Search for the cell housing the specified text and yield its [X, Y] center coordinate. 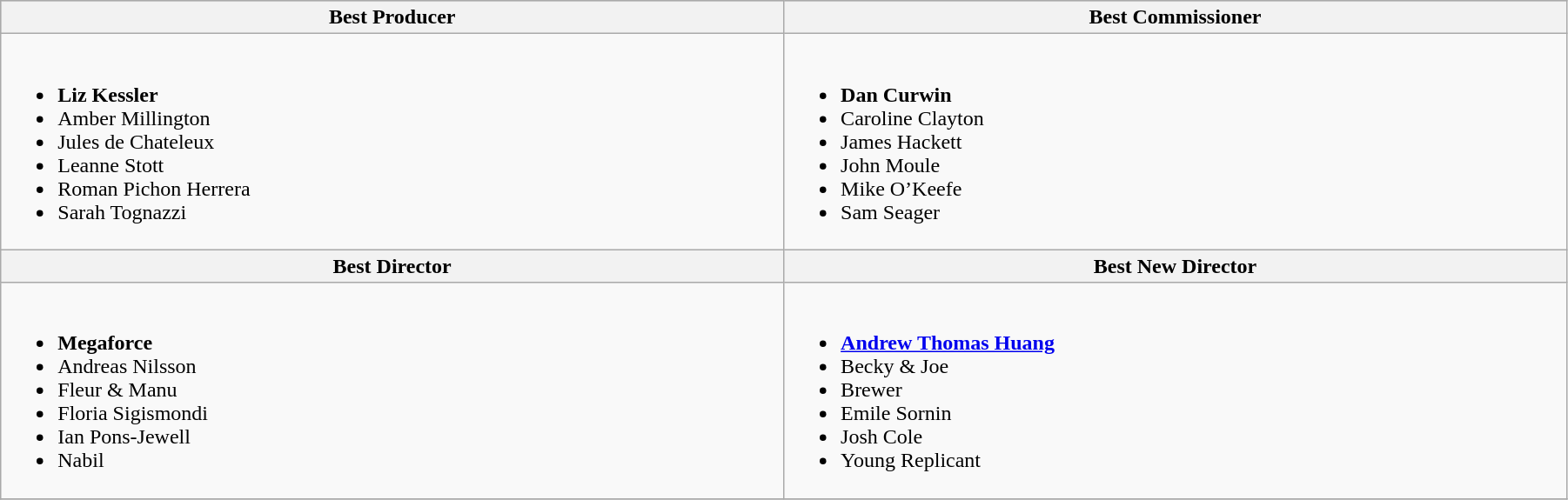
Dan CurwinCaroline ClaytonJames HackettJohn MouleMike O’KeefeSam Seager [1176, 142]
Best New Director [1176, 266]
Liz KesslerAmber MillingtonJules de ChateleuxLeanne StottRoman Pichon HerreraSarah Tognazzi [392, 142]
Best Commissioner [1176, 17]
Andrew Thomas HuangBecky & JoeBrewerEmile SorninJosh ColeYoung Replicant [1176, 390]
Best Director [392, 266]
MegaforceAndreas NilssonFleur & ManuFloria SigismondiIan Pons-JewellNabil [392, 390]
Best Producer [392, 17]
